Identify which cell holds the provided text, then report its (x, y) central coordinate. 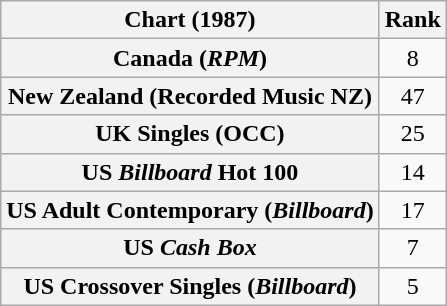
8 (412, 58)
UK Singles (OCC) (190, 134)
Chart (1987) (190, 20)
7 (412, 248)
US Billboard Hot 100 (190, 172)
US Cash Box (190, 248)
14 (412, 172)
47 (412, 96)
5 (412, 286)
Canada (RPM) (190, 58)
US Adult Contemporary (Billboard) (190, 210)
Rank (412, 20)
New Zealand (Recorded Music NZ) (190, 96)
17 (412, 210)
25 (412, 134)
US Crossover Singles (Billboard) (190, 286)
